Find where the given text appears and provide that cell's center as (X, Y) coordinate. 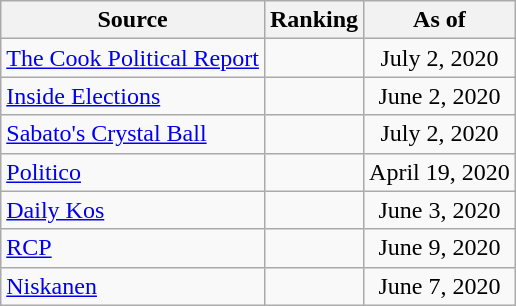
Niskanen (133, 286)
June 9, 2020 (440, 248)
As of (440, 20)
June 2, 2020 (440, 96)
Daily Kos (133, 210)
June 7, 2020 (440, 286)
Source (133, 20)
Sabato's Crystal Ball (133, 134)
Politico (133, 172)
Ranking (314, 20)
June 3, 2020 (440, 210)
The Cook Political Report (133, 58)
Inside Elections (133, 96)
RCP (133, 248)
April 19, 2020 (440, 172)
